Identify which cell holds the provided text, then report its (X, Y) central coordinate. 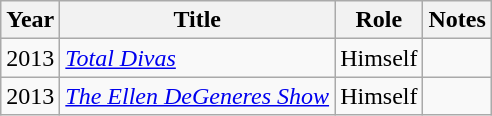
Role (379, 20)
Notes (457, 20)
Year (30, 20)
Title (198, 20)
The Ellen DeGeneres Show (198, 96)
Total Divas (198, 58)
